From the cell containing the given text, extract its center point as (X, Y) coordinate. 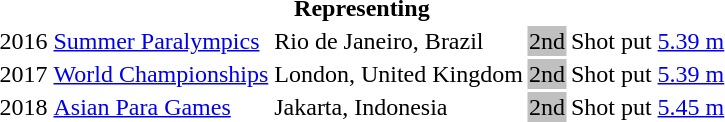
World Championships (161, 74)
Rio de Janeiro, Brazil (399, 41)
London, United Kingdom (399, 74)
Asian Para Games (161, 107)
Jakarta, Indonesia (399, 107)
Summer Paralympics (161, 41)
